Provide the (x, y) coordinate of the cell's center where the given text is located.  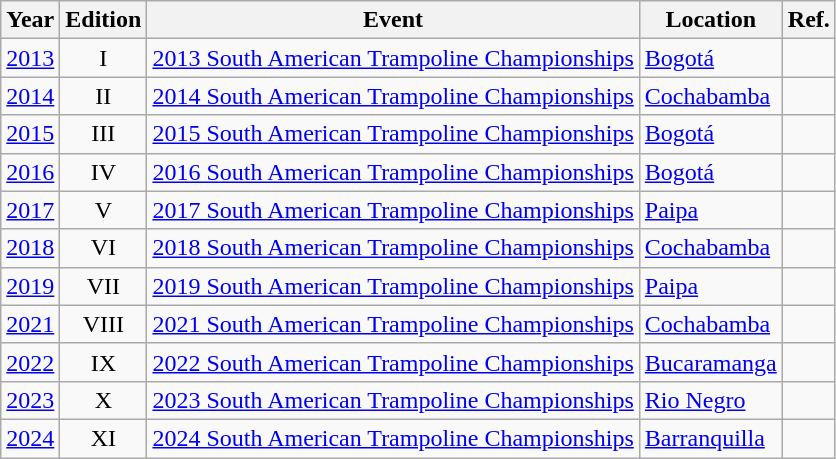
X (104, 400)
2021 South American Trampoline Championships (393, 324)
2022 (30, 362)
2018 (30, 248)
2024 (30, 438)
2019 (30, 286)
III (104, 134)
2017 South American Trampoline Championships (393, 210)
II (104, 96)
Location (710, 20)
2015 South American Trampoline Championships (393, 134)
Ref. (808, 20)
VII (104, 286)
XI (104, 438)
2024 South American Trampoline Championships (393, 438)
Edition (104, 20)
V (104, 210)
2023 South American Trampoline Championships (393, 400)
2013 (30, 58)
Event (393, 20)
2014 South American Trampoline Championships (393, 96)
2022 South American Trampoline Championships (393, 362)
2013 South American Trampoline Championships (393, 58)
Year (30, 20)
Barranquilla (710, 438)
IX (104, 362)
IV (104, 172)
2023 (30, 400)
2021 (30, 324)
VI (104, 248)
2014 (30, 96)
VIII (104, 324)
Rio Negro (710, 400)
2019 South American Trampoline Championships (393, 286)
Bucaramanga (710, 362)
2017 (30, 210)
2016 South American Trampoline Championships (393, 172)
2015 (30, 134)
2016 (30, 172)
I (104, 58)
2018 South American Trampoline Championships (393, 248)
